Output the (x, y) coordinate of the center of the cell containing the given text.  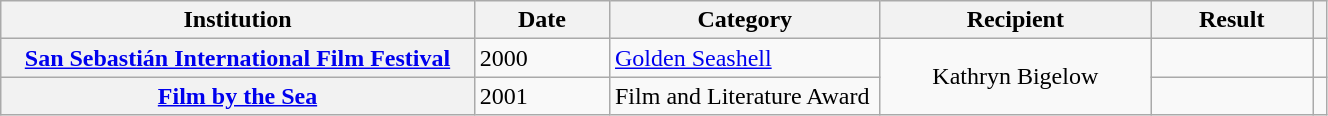
2000 (542, 58)
Result (1232, 20)
Film by the Sea (238, 96)
Recipient (1016, 20)
San Sebastián International Film Festival (238, 58)
Category (744, 20)
Institution (238, 20)
Film and Literature Award (744, 96)
Kathryn Bigelow (1016, 77)
Golden Seashell (744, 58)
2001 (542, 96)
Date (542, 20)
